Identify which cell holds the provided text, then report its [x, y] central coordinate. 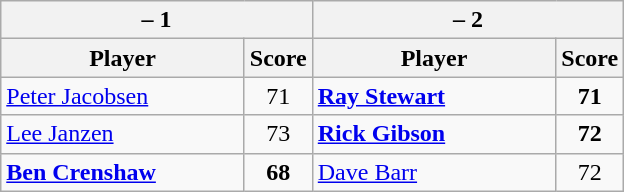
Lee Janzen [123, 134]
Rick Gibson [434, 134]
Dave Barr [434, 172]
Peter Jacobsen [123, 96]
Ben Crenshaw [123, 172]
– 2 [468, 20]
68 [278, 172]
– 1 [157, 20]
Ray Stewart [434, 96]
73 [278, 134]
